Find where the given text appears and provide that cell's center as [x, y] coordinate. 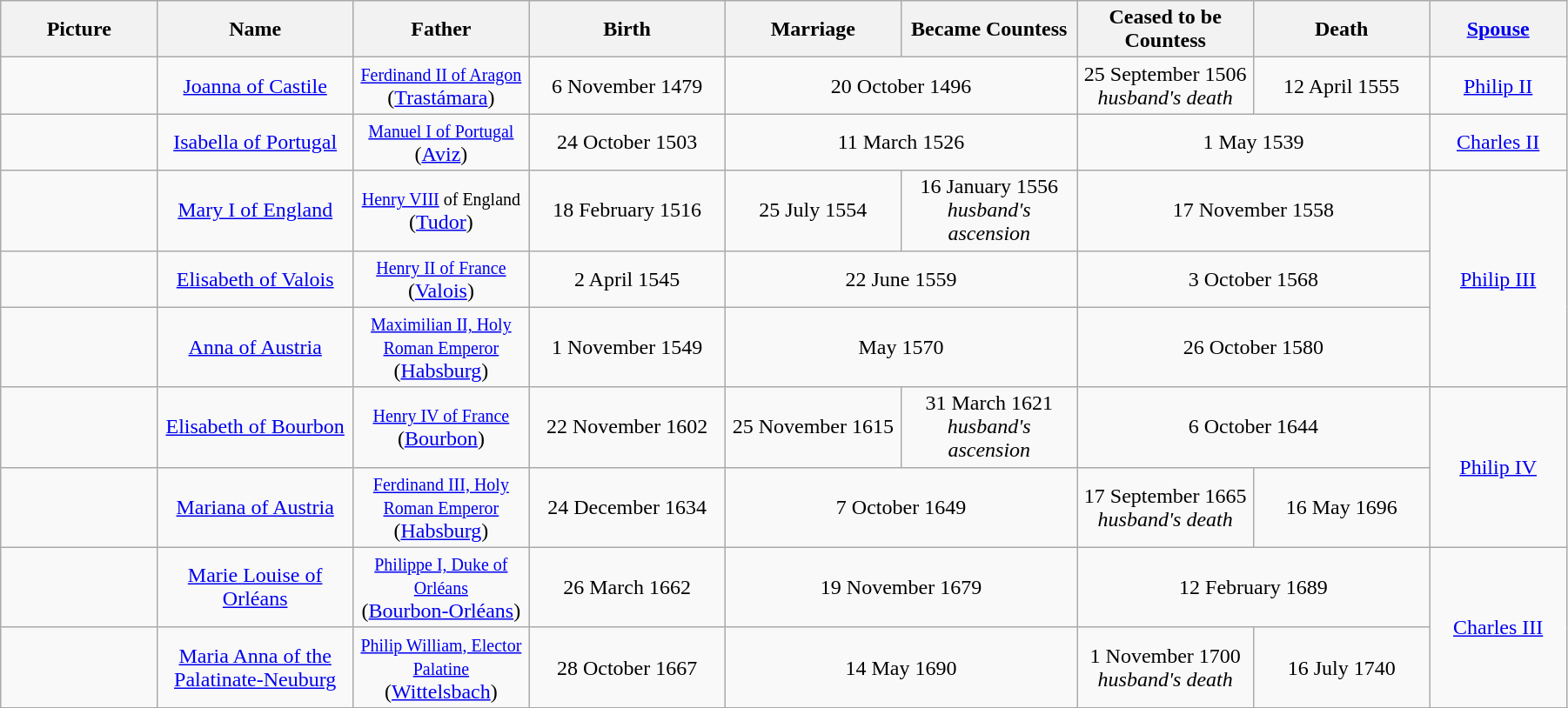
Elisabeth of Bourbon [256, 427]
Father [441, 30]
14 May 1690 [901, 667]
19 November 1679 [901, 587]
16 July 1740 [1341, 667]
Philippe I, Duke of Orléans(Bourbon-Orléans) [441, 587]
Maximilian II, Holy Roman Emperor(Habsburg) [441, 347]
24 October 1503 [627, 143]
Marie Louise of Orléans [256, 587]
Birth [627, 30]
Henry IV of France(Bourbon) [441, 427]
16 May 1696 [1341, 507]
26 October 1580 [1253, 347]
Mary I of England [256, 210]
Maria Anna of the Palatinate-Neuburg [256, 667]
26 March 1662 [627, 587]
Mariana of Austria [256, 507]
Isabella of Portugal [256, 143]
Marriage [813, 30]
12 April 1555 [1341, 85]
Became Countess [989, 30]
2 April 1545 [627, 278]
22 June 1559 [901, 278]
24 December 1634 [627, 507]
Charles II [1498, 143]
Henry II of France(Valois) [441, 278]
20 October 1496 [901, 85]
Picture [79, 30]
Ferdinand III, Holy Roman Emperor(Habsburg) [441, 507]
Philip III [1498, 278]
1 November 1549 [627, 347]
25 November 1615 [813, 427]
Name [256, 30]
Henry VIII of England (Tudor) [441, 210]
17 November 1558 [1253, 210]
6 October 1644 [1253, 427]
6 November 1479 [627, 85]
Death [1341, 30]
22 November 1602 [627, 427]
1 May 1539 [1253, 143]
Philip IV [1498, 467]
Joanna of Castile [256, 85]
Charles III [1498, 627]
31 March 1621husband's ascension [989, 427]
11 March 1526 [901, 143]
18 February 1516 [627, 210]
16 January 1556husband's ascension [989, 210]
Manuel I of Portugal(Aviz) [441, 143]
Philip II [1498, 85]
3 October 1568 [1253, 278]
1 November 1700husband's death [1165, 667]
Philip William, Elector Palatine(Wittelsbach) [441, 667]
Elisabeth of Valois [256, 278]
7 October 1649 [901, 507]
25 September 1506husband's death [1165, 85]
Ferdinand II of Aragon(Trastámara) [441, 85]
Anna of Austria [256, 347]
17 September 1665husband's death [1165, 507]
25 July 1554 [813, 210]
28 October 1667 [627, 667]
Spouse [1498, 30]
12 February 1689 [1253, 587]
Ceased to be Countess [1165, 30]
May 1570 [901, 347]
